Extract the (X, Y) coordinate from the center of the cell holding the provided text.  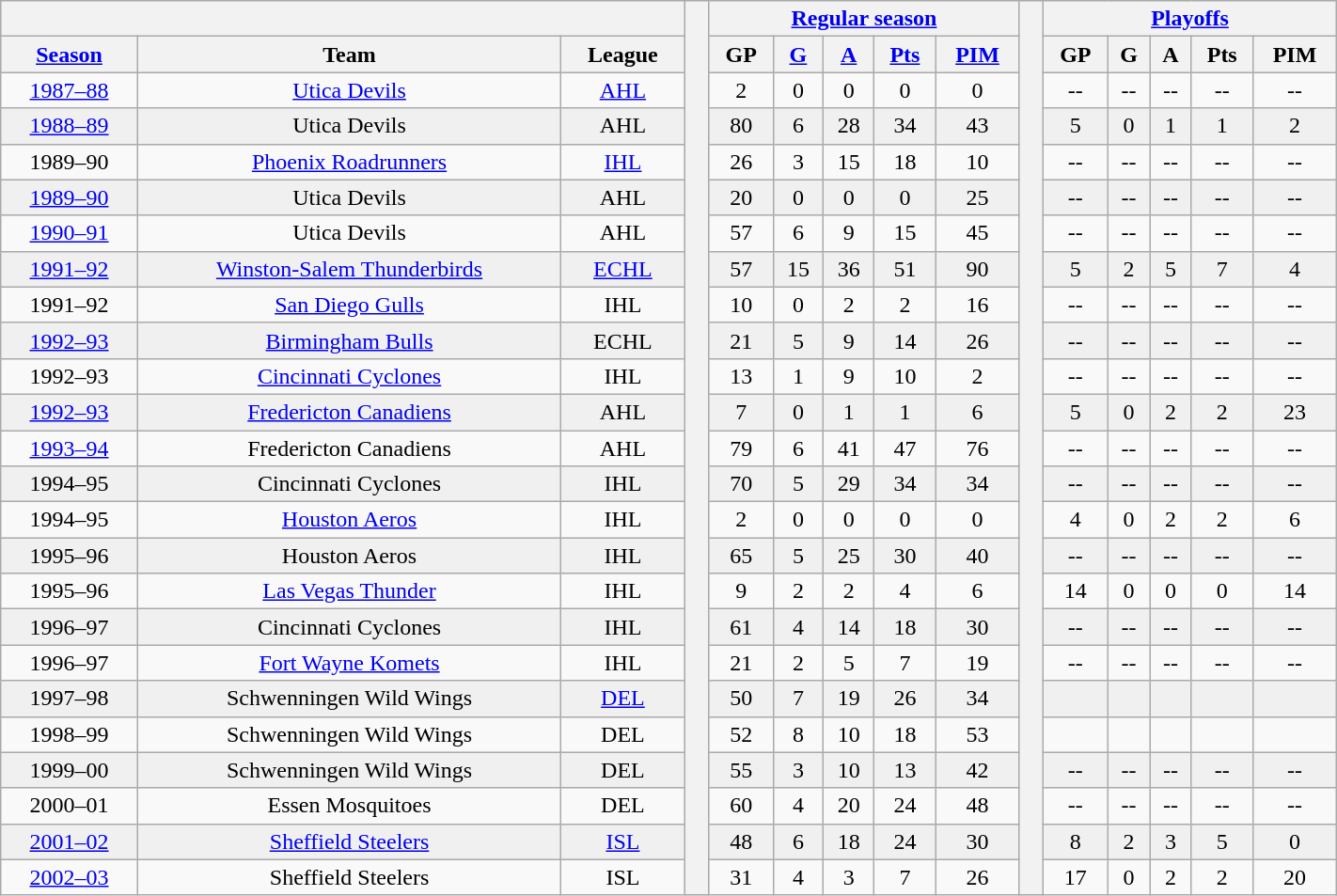
Las Vegas Thunder (350, 591)
90 (977, 269)
1993–94 (70, 448)
55 (741, 770)
43 (977, 126)
1999–00 (70, 770)
76 (977, 448)
1987–88 (70, 90)
Playoffs (1190, 19)
2000–01 (70, 806)
61 (741, 627)
1988–89 (70, 126)
60 (741, 806)
70 (741, 484)
80 (741, 126)
Regular season (864, 19)
41 (849, 448)
52 (741, 734)
79 (741, 448)
Essen Mosquitoes (350, 806)
2001–02 (70, 841)
23 (1296, 412)
Team (350, 55)
16 (977, 305)
2002–03 (70, 877)
53 (977, 734)
1997–98 (70, 699)
36 (849, 269)
Fort Wayne Komets (350, 663)
Season (70, 55)
47 (904, 448)
28 (849, 126)
Phoenix Roadrunners (350, 162)
65 (741, 556)
29 (849, 484)
45 (977, 233)
40 (977, 556)
17 (1076, 877)
51 (904, 269)
1998–99 (70, 734)
San Diego Gulls (350, 305)
Winston-Salem Thunderbirds (350, 269)
31 (741, 877)
42 (977, 770)
1990–91 (70, 233)
League (622, 55)
50 (741, 699)
Birmingham Bulls (350, 340)
